Pinpoint the cell where the given text exists, returning its [X, Y] midpoint coordinate. 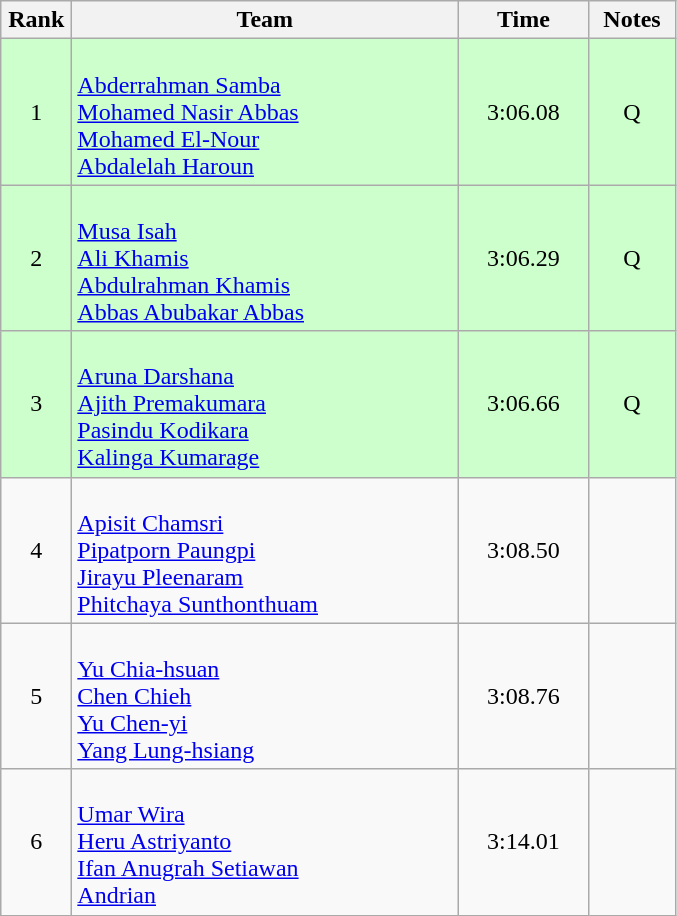
Abderrahman SambaMohamed Nasir AbbasMohamed El-NourAbdalelah Haroun [265, 112]
Aruna DarshanaAjith PremakumaraPasindu KodikaraKalinga Kumarage [265, 404]
Umar WiraHeru AstriyantoIfan Anugrah SetiawanAndrian [265, 842]
1 [36, 112]
5 [36, 696]
3:06.29 [524, 258]
Yu Chia-hsuanChen ChiehYu Chen-yiYang Lung-hsiang [265, 696]
2 [36, 258]
3:14.01 [524, 842]
6 [36, 842]
3:08.76 [524, 696]
4 [36, 550]
3:06.08 [524, 112]
Rank [36, 20]
Time [524, 20]
3:08.50 [524, 550]
3:06.66 [524, 404]
3 [36, 404]
Notes [632, 20]
Team [265, 20]
Musa IsahAli KhamisAbdulrahman KhamisAbbas Abubakar Abbas [265, 258]
Apisit ChamsriPipatporn PaungpiJirayu PleenaramPhitchaya Sunthonthuam [265, 550]
